Detect which cell encompasses the target text, then output its (x, y) center coordinate. 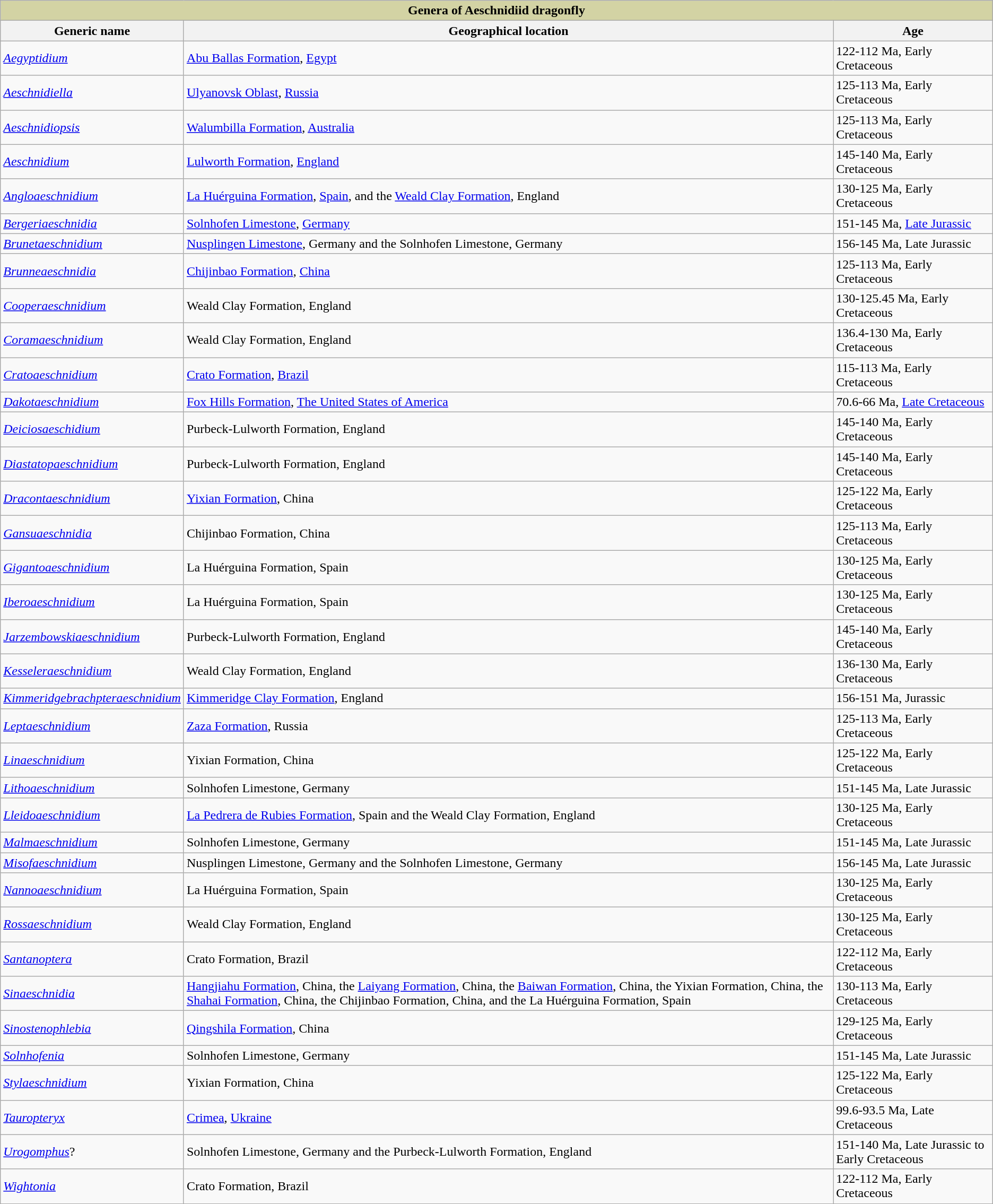
Generic name (92, 31)
Kesseleraeschnidium (92, 671)
Urogomphus? (92, 1151)
Malmaeschnidium (92, 842)
136-130 Ma, Early Cretaceous (913, 671)
Gansuaeschnidia (92, 533)
Rossaeschnidium (92, 924)
Zaza Formation, Russia (508, 726)
Lleidoaeschnidium (92, 815)
Tauropteryx (92, 1118)
Bergeriaeschnidia (92, 223)
La Pedrera de Rubies Formation, Spain and the Weald Clay Formation, England (508, 815)
Nannoaeschnidium (92, 890)
Gigantoaeschnidium (92, 568)
129-125 Ma, Early Cretaceous (913, 1028)
Abu Ballas Formation, Egypt (508, 58)
Iberoaeschnidium (92, 602)
Kimmeridge Clay Formation, England (508, 698)
Dracontaeschnidium (92, 499)
Jarzembowskiaeschnidium (92, 637)
130-113 Ma, Early Cretaceous (913, 993)
Qingshila Formation, China (508, 1028)
Solnhofenia (92, 1055)
Aegyptidium (92, 58)
Kimmeridgebrachpteraeschnidium (92, 698)
Age (913, 31)
Aeschnidium (92, 161)
Brunneaeschnidia (92, 271)
Wightonia (92, 1186)
Cooperaeschnidium (92, 306)
Genera of Aeschnidiid dragonfly (496, 11)
Misofaeschnidium (92, 862)
99.6-93.5 Ma, Late Cretaceous (913, 1118)
115-113 Ma, Early Cretaceous (913, 375)
Solnhofen Limestone, Germany and the Purbeck-Lulworth Formation, England (508, 1151)
Angloaeschnidium (92, 196)
Fox Hills Formation, The United States of America (508, 402)
Aeschnidiella (92, 92)
Cratoaeschnidium (92, 375)
130-125.45 Ma, Early Cretaceous (913, 306)
Coramaeschnidium (92, 340)
Ulyanovsk Oblast, Russia (508, 92)
Sinaeschnidia (92, 993)
Deiciosaeschidium (92, 430)
Santanoptera (92, 959)
Lithoaeschnidium (92, 787)
Crimea, Ukraine (508, 1118)
Walumbilla Formation, Australia (508, 127)
Brunetaeschnidium (92, 244)
Lulworth Formation, England (508, 161)
Linaeschnidium (92, 760)
Geographical location (508, 31)
Stylaeschnidium (92, 1082)
70.6-66 Ma, Late Cretaceous (913, 402)
Dakotaeschnidium (92, 402)
Diastatopaeschnidium (92, 464)
Leptaeschnidium (92, 726)
La Huérguina Formation, Spain, and the Weald Clay Formation, England (508, 196)
156-151 Ma, Jurassic (913, 698)
Sinostenophlebia (92, 1028)
136.4-130 Ma, Early Cretaceous (913, 340)
Aeschnidiopsis (92, 127)
151-140 Ma, Late Jurassic to Early Cretaceous (913, 1151)
